Locate the cell with the specified text and output its (x, y) center coordinate. 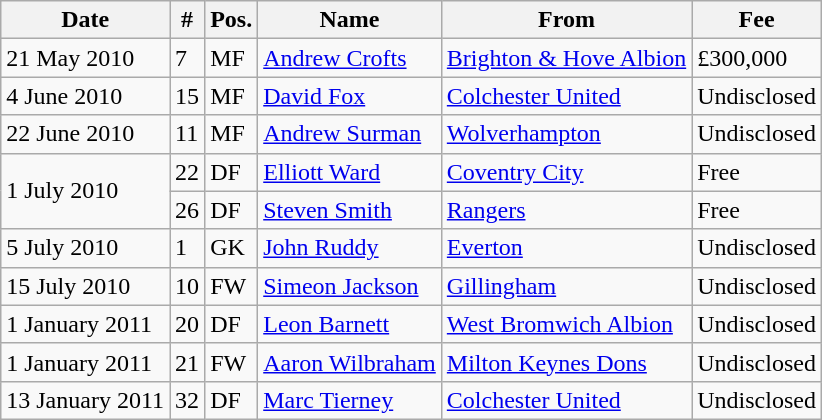
11 (188, 134)
26 (188, 210)
Leon Barnett (350, 324)
Elliott Ward (350, 172)
7 (188, 58)
Name (350, 20)
John Ruddy (350, 248)
15 (188, 96)
# (188, 20)
22 (188, 172)
1 (188, 248)
£300,000 (757, 58)
From (566, 20)
10 (188, 286)
Wolverhampton (566, 134)
13 January 2011 (86, 400)
Marc Tierney (350, 400)
Aaron Wilbraham (350, 362)
Date (86, 20)
GK (232, 248)
Andrew Crofts (350, 58)
Rangers (566, 210)
Steven Smith (350, 210)
Pos. (232, 20)
Coventry City (566, 172)
5 July 2010 (86, 248)
Andrew Surman (350, 134)
20 (188, 324)
Fee (757, 20)
21 (188, 362)
21 May 2010 (86, 58)
Milton Keynes Dons (566, 362)
4 June 2010 (86, 96)
32 (188, 400)
1 July 2010 (86, 191)
Everton (566, 248)
Gillingham (566, 286)
David Fox (350, 96)
22 June 2010 (86, 134)
West Bromwich Albion (566, 324)
Simeon Jackson (350, 286)
Brighton & Hove Albion (566, 58)
15 July 2010 (86, 286)
